Extract the [x, y] coordinate from the center of the cell holding the provided text.  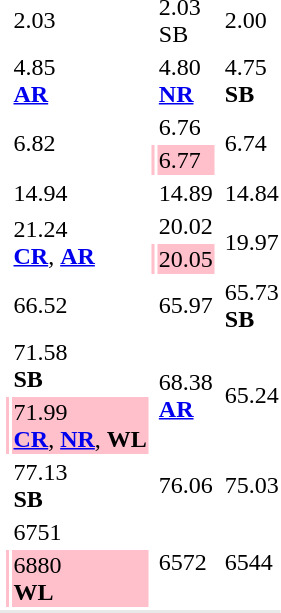
19.97 [252, 242]
14.84 [252, 193]
66.52 [80, 306]
68.38AR [186, 396]
65.73SB [252, 306]
65.24 [252, 396]
20.05 [186, 259]
6751 [80, 532]
6.82 [80, 144]
71.99CR, NR, WL [80, 426]
6572 [186, 562]
71.58SB [80, 366]
76.06 [186, 486]
77.13SB [80, 486]
4.80NR [186, 80]
6880WL [80, 578]
75.03 [252, 486]
14.94 [80, 193]
6.76 [186, 127]
14.89 [186, 193]
6.74 [252, 144]
20.02 [186, 226]
21.24CR, AR [80, 242]
4.75SB [252, 80]
6544 [252, 562]
4.85AR [80, 80]
6.77 [186, 160]
65.97 [186, 306]
